From the cell containing the given text, extract its center point as (x, y) coordinate. 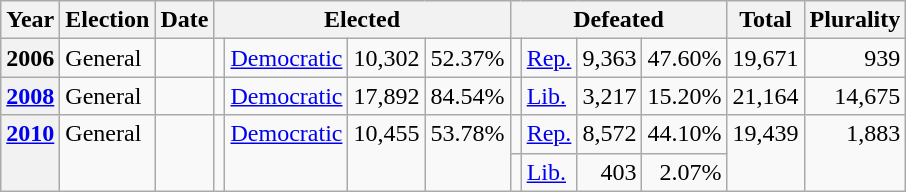
52.37% (468, 58)
Defeated (618, 20)
Total (766, 20)
8,572 (610, 134)
403 (610, 172)
2.07% (684, 172)
939 (855, 58)
19,439 (766, 153)
44.10% (684, 134)
15.20% (684, 96)
Year (30, 20)
3,217 (610, 96)
21,164 (766, 96)
19,671 (766, 58)
Date (184, 20)
47.60% (684, 58)
1,883 (855, 153)
9,363 (610, 58)
17,892 (386, 96)
2008 (30, 96)
84.54% (468, 96)
53.78% (468, 153)
2006 (30, 58)
10,455 (386, 153)
2010 (30, 153)
10,302 (386, 58)
Plurality (855, 20)
Election (108, 20)
Elected (362, 20)
14,675 (855, 96)
